Search for the cell housing the specified text and yield its [X, Y] center coordinate. 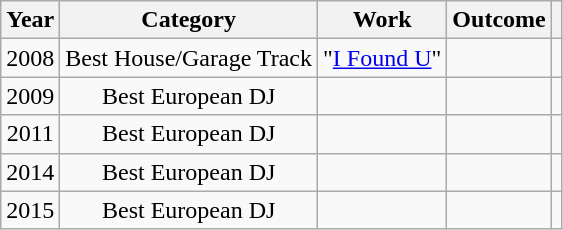
2014 [30, 172]
Outcome [499, 20]
2011 [30, 134]
2009 [30, 96]
2008 [30, 58]
Work [382, 20]
Category [189, 20]
2015 [30, 210]
Year [30, 20]
"I Found U" [382, 58]
Best House/Garage Track [189, 58]
